From the cell containing the given text, extract its center point as [x, y] coordinate. 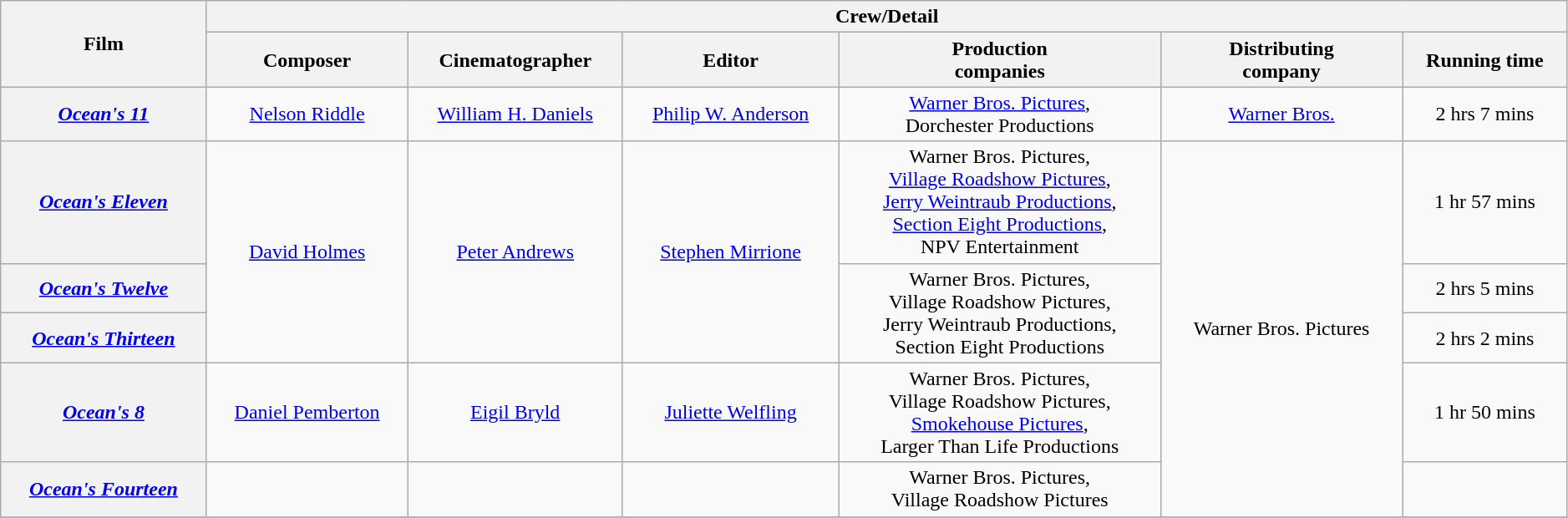
1 hr 57 mins [1484, 202]
Peter Andrews [515, 252]
Film [104, 43]
2 hrs 7 mins [1484, 114]
Eigil Bryld [515, 413]
Warner Bros. Pictures, Village Roadshow Pictures, Jerry Weintraub Productions, Section Eight Productions [1000, 312]
2 hrs 2 mins [1484, 338]
William H. Daniels [515, 114]
Ocean's 8 [104, 413]
Ocean's Fourteen [104, 490]
Production companies [1000, 60]
Juliette Welfling [730, 413]
Daniel Pemberton [307, 413]
1 hr 50 mins [1484, 413]
Nelson Riddle [307, 114]
Editor [730, 60]
Composer [307, 60]
Stephen Mirrione [730, 252]
Running time [1484, 60]
Ocean's 11 [104, 114]
Warner Bros. Pictures [1281, 329]
Ocean's Thirteen [104, 338]
Distributing company [1281, 60]
Warner Bros. [1281, 114]
David Holmes [307, 252]
Crew/Detail [887, 17]
Warner Bros. Pictures, Village Roadshow Pictures, Smokehouse Pictures, Larger Than Life Productions [1000, 413]
Warner Bros. Pictures, Village Roadshow Pictures, Jerry Weintraub Productions, Section Eight Productions, NPV Entertainment [1000, 202]
Warner Bros. Pictures, Village Roadshow Pictures [1000, 490]
Cinematographer [515, 60]
Ocean's Twelve [104, 288]
Warner Bros. Pictures, Dorchester Productions [1000, 114]
Ocean's Eleven [104, 202]
2 hrs 5 mins [1484, 288]
Philip W. Anderson [730, 114]
